Locate the cell with the specified text and output its (X, Y) center coordinate. 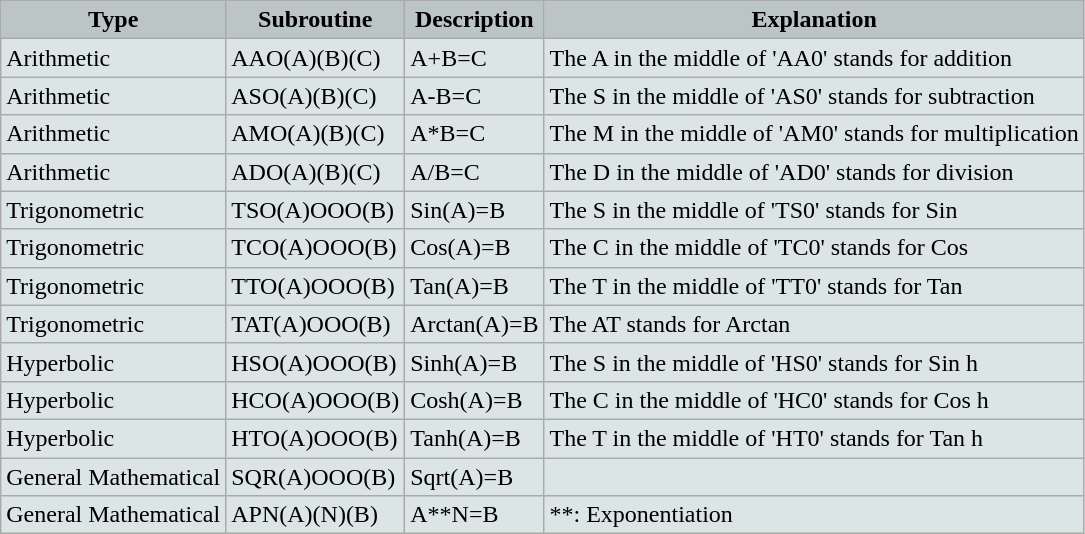
The AT stands for Arctan (814, 324)
A*B=C (474, 134)
The C in the middle of 'TC0' stands for Cos (814, 248)
Tanh(A)=B (474, 438)
The S in the middle of 'TS0' stands for Sin (814, 210)
A-B=C (474, 96)
TAT(A)OOO(B) (316, 324)
Description (474, 20)
Cos(A)=B (474, 248)
HSO(A)OOO(B) (316, 362)
Sinh(A)=B (474, 362)
A**N=B (474, 515)
HCO(A)OOO(B) (316, 400)
The S in the middle of 'HS0' stands for Sin h (814, 362)
TTO(A)OOO(B) (316, 286)
The T in the middle of 'TT0' stands for Tan (814, 286)
ASO(A)(B)(C) (316, 96)
Arctan(A)=B (474, 324)
ADO(A)(B)(C) (316, 172)
The M in the middle of 'AM0' stands for multiplication (814, 134)
The T in the middle of 'HT0' stands for Tan h (814, 438)
The D in the middle of 'AD0' stands for division (814, 172)
TSO(A)OOO(B) (316, 210)
Subroutine (316, 20)
A+B=C (474, 58)
TCO(A)OOO(B) (316, 248)
APN(A)(N)(B) (316, 515)
The A in the middle of 'AA0' stands for addition (814, 58)
Tan(A)=B (474, 286)
SQR(A)OOO(B) (316, 477)
AMO(A)(B)(C) (316, 134)
The C in the middle of 'HC0' stands for Cos h (814, 400)
Cosh(A)=B (474, 400)
The S in the middle of 'AS0' stands for subtraction (814, 96)
**: Exponentiation (814, 515)
AAO(A)(B)(C) (316, 58)
Sqrt(A)=B (474, 477)
HTO(A)OOO(B) (316, 438)
Type (114, 20)
Explanation (814, 20)
A/B=C (474, 172)
Sin(A)=B (474, 210)
